From the cell containing the given text, extract its center point as (x, y) coordinate. 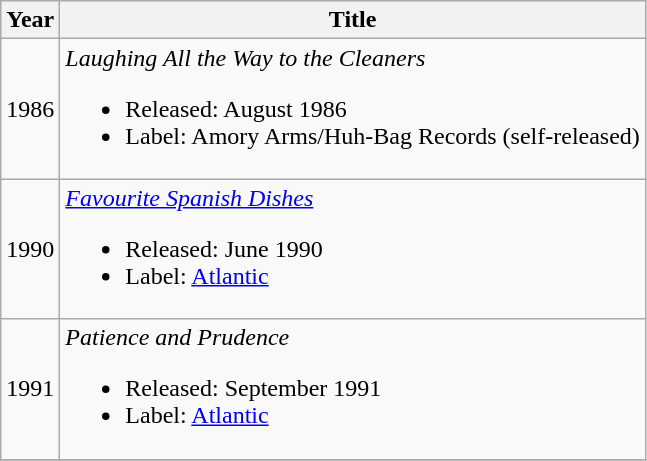
Favourite Spanish DishesReleased: June 1990Label: Atlantic (353, 249)
Title (353, 20)
1991 (30, 389)
1990 (30, 249)
Year (30, 20)
Patience and PrudenceReleased: September 1991Label: Atlantic (353, 389)
1986 (30, 109)
Laughing All the Way to the CleanersReleased: August 1986Label: Amory Arms/Huh-Bag Records (self-released) (353, 109)
